From the cell containing the given text, extract its center point as (X, Y) coordinate. 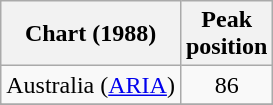
Chart (1988) (91, 34)
86 (226, 85)
Peakposition (226, 34)
Australia (ARIA) (91, 85)
